Pinpoint the cell where the given text exists, returning its (X, Y) midpoint coordinate. 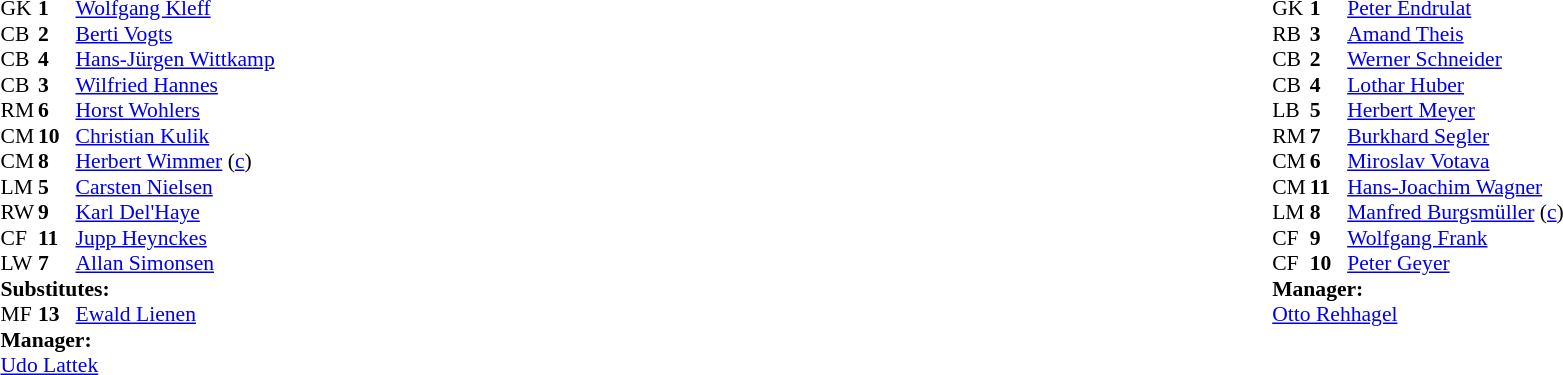
Karl Del'Haye (176, 213)
Manager: (137, 340)
Hans-Jürgen Wittkamp (176, 59)
Jupp Heynckes (176, 238)
Herbert Wimmer (c) (176, 161)
Wilfried Hannes (176, 85)
RW (19, 213)
RB (1291, 34)
Christian Kulik (176, 136)
Horst Wohlers (176, 111)
LW (19, 263)
13 (57, 315)
Allan Simonsen (176, 263)
Ewald Lienen (176, 315)
MF (19, 315)
Substitutes: (137, 289)
LB (1291, 111)
Carsten Nielsen (176, 187)
Berti Vogts (176, 34)
